For the text-containing cell, return its midpoint in (x, y) coordinate format. 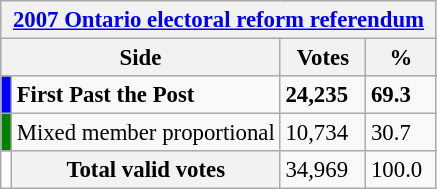
Total valid votes (146, 170)
% (402, 58)
First Past the Post (146, 95)
100.0 (402, 170)
Mixed member proportional (146, 133)
10,734 (323, 133)
Side (140, 58)
24,235 (323, 95)
30.7 (402, 133)
Votes (323, 58)
2007 Ontario electoral reform referendum (219, 20)
69.3 (402, 95)
34,969 (323, 170)
